Scan for the cell matching the given text and deliver its [x, y] coordinate at center. 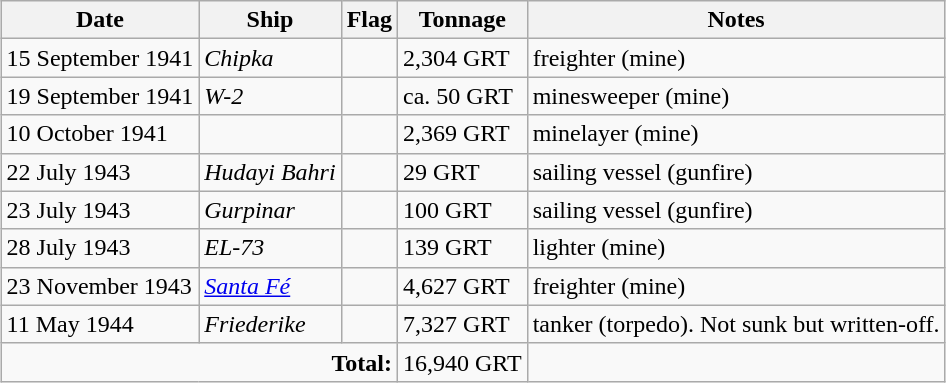
19 September 1941 [100, 96]
29 GRT [462, 172]
minelayer (mine) [736, 134]
Tonnage [462, 20]
tanker (torpedo). Not sunk but written-off. [736, 324]
23 November 1943 [100, 286]
Friederike [270, 324]
Gurpinar [270, 210]
2,304 GRT [462, 58]
Notes [736, 20]
16,940 GRT [462, 362]
23 July 1943 [100, 210]
Ship [270, 20]
W-2 [270, 96]
Santa Fé [270, 286]
EL-73 [270, 248]
4,627 GRT [462, 286]
7,327 GRT [462, 324]
22 July 1943 [100, 172]
11 May 1944 [100, 324]
Total: [199, 362]
2,369 GRT [462, 134]
10 October 1941 [100, 134]
Date [100, 20]
Hudayi Bahri [270, 172]
minesweeper (mine) [736, 96]
28 July 1943 [100, 248]
100 GRT [462, 210]
ca. 50 GRT [462, 96]
Flag [369, 20]
Chipka [270, 58]
lighter (mine) [736, 248]
139 GRT [462, 248]
15 September 1941 [100, 58]
